Detect which cell encompasses the target text, then output its [x, y] center coordinate. 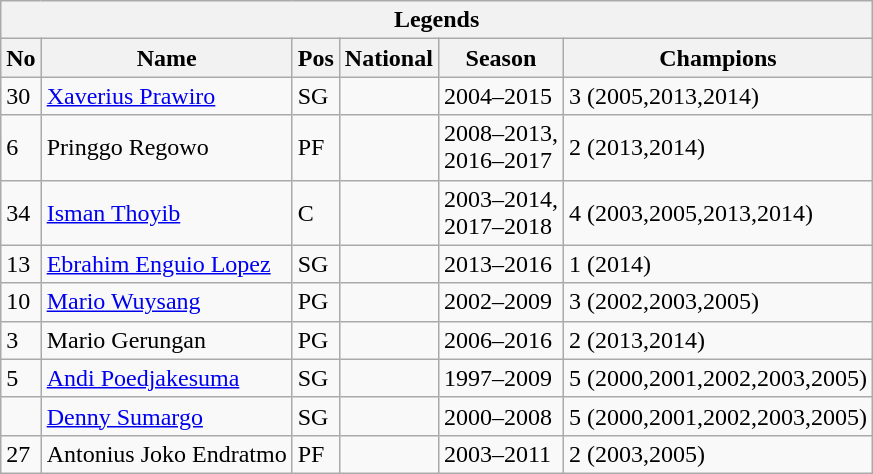
Pos [316, 58]
34 [21, 212]
Legends [437, 20]
No [21, 58]
Xaverius Prawiro [166, 96]
27 [21, 454]
2008–2013,2016–2017 [500, 148]
2003–2014,2017–2018 [500, 212]
30 [21, 96]
2006–2016 [500, 340]
Denny Sumargo [166, 416]
2000–2008 [500, 416]
Andi Poedjakesuma [166, 378]
Pringgo Regowo [166, 148]
3 (2002,2003,2005) [718, 302]
Name [166, 58]
1 (2014) [718, 264]
13 [21, 264]
2002–2009 [500, 302]
Season [500, 58]
5 [21, 378]
3 [21, 340]
Ebrahim Enguio Lopez [166, 264]
2004–2015 [500, 96]
Isman Thoyib [166, 212]
10 [21, 302]
3 (2005,2013,2014) [718, 96]
Champions [718, 58]
C [316, 212]
Mario Wuysang [166, 302]
2 (2003,2005) [718, 454]
6 [21, 148]
2003–2011 [500, 454]
Antonius Joko Endratmo [166, 454]
2013–2016 [500, 264]
4 (2003,2005,2013,2014) [718, 212]
Mario Gerungan [166, 340]
1997–2009 [500, 378]
National [388, 58]
